Provide the [X, Y] coordinate of the cell's center where the given text is located.  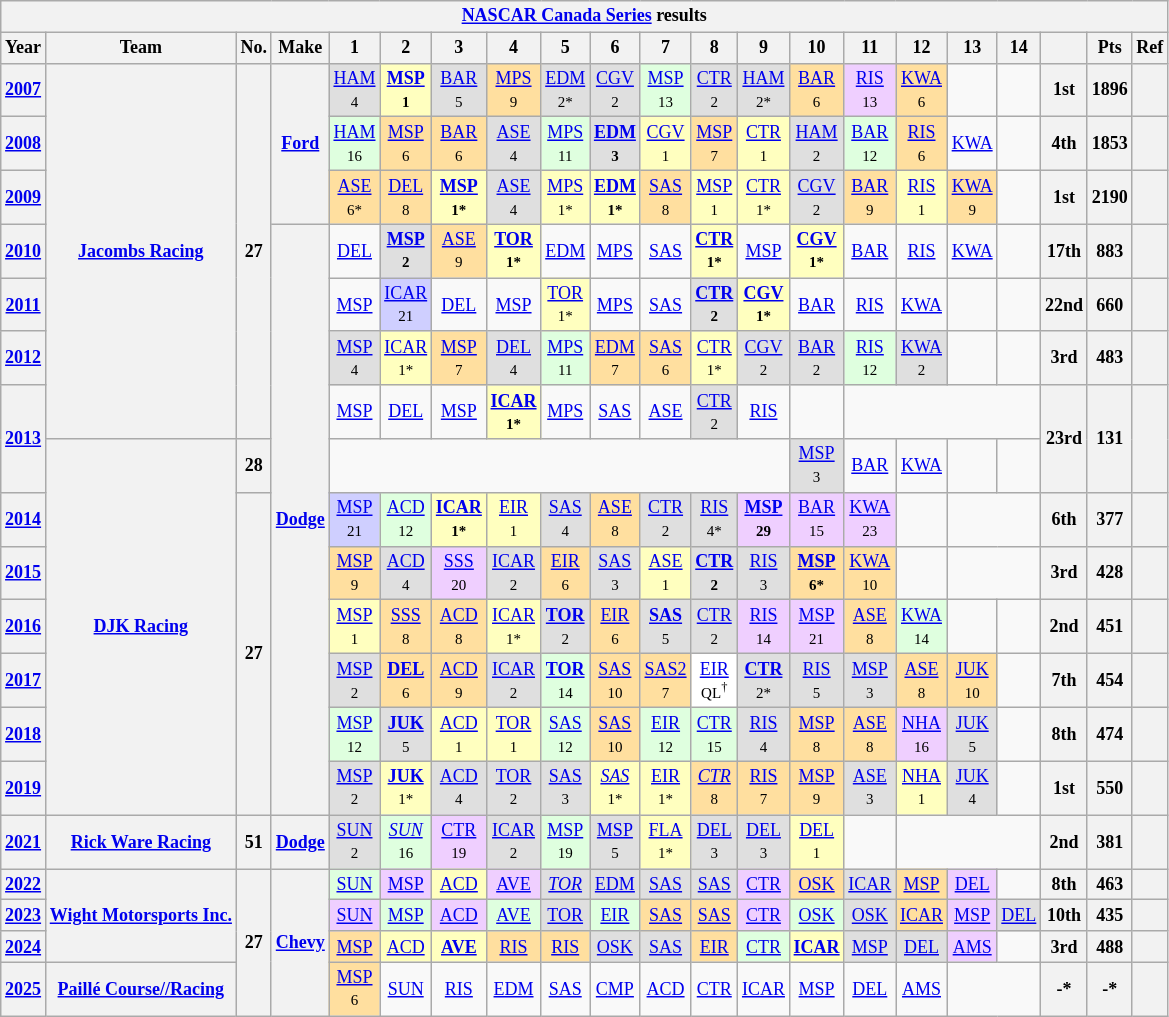
DJK Racing [140, 627]
ASE1 [666, 573]
SAS8 [666, 197]
2016 [24, 627]
SAS12 [566, 735]
2009 [24, 197]
RIS7 [764, 788]
MSP1* [460, 197]
KWA10 [870, 573]
454 [1110, 680]
Team [140, 48]
2008 [24, 144]
MPS9 [514, 90]
SUN2 [354, 842]
428 [1110, 573]
6 [616, 48]
17th [1064, 251]
483 [1110, 358]
1 [354, 48]
2022 [24, 884]
51 [254, 842]
CGV1 [666, 144]
TOR14 [566, 680]
RIS5 [816, 680]
381 [1110, 842]
RIS4 [764, 735]
BAR2 [816, 358]
ASE6* [354, 197]
377 [1110, 519]
ACD9 [460, 680]
EDM3 [616, 144]
BAR15 [816, 519]
MSP12 [354, 735]
RIS13 [870, 90]
RIS3 [764, 573]
Ford [300, 144]
JUK4 [972, 788]
883 [1110, 251]
HAM4 [354, 90]
2 [406, 48]
MSP19 [566, 842]
MSP 5 [616, 842]
Chevy [300, 942]
No. [254, 48]
KWA23 [870, 519]
488 [1110, 946]
DEL8 [406, 197]
SAS4 [566, 519]
550 [1110, 788]
451 [1110, 627]
BAR9 [870, 197]
SAS1* [616, 788]
ASE3 [870, 788]
28 [254, 466]
14 [1019, 48]
MPS1* [566, 197]
Rick Ware Racing [140, 842]
JUK1* [406, 788]
EDM7 [616, 358]
4th [1064, 144]
EDM1* [616, 197]
131 [1110, 438]
ACD12 [406, 519]
11 [870, 48]
HAM16 [354, 144]
2015 [24, 573]
RIS14 [764, 627]
CTR15 [714, 735]
2025 [24, 989]
KWA2 [922, 358]
NASCAR Canada Series results [584, 16]
CTR8 [714, 788]
660 [1110, 305]
MSP29 [764, 519]
KWA6 [922, 90]
2023 [24, 916]
KWA9 [972, 197]
MSP6* [816, 573]
2012 [24, 358]
Jacombs Racing [140, 251]
EIR1* [666, 788]
BAR5 [460, 90]
BAR12 [870, 144]
1896 [1110, 90]
SAS5 [666, 627]
2024 [24, 946]
EIR1 [514, 519]
8 [714, 48]
SAS6 [666, 358]
Ref [1150, 48]
23rd [1064, 438]
2013 [24, 438]
DEL1 [816, 842]
2007 [24, 90]
RIS1 [922, 197]
2011 [24, 305]
JUK10 [972, 680]
SUN16 [406, 842]
4 [514, 48]
1853 [1110, 144]
2018 [24, 735]
3 [460, 48]
ASE9 [460, 251]
5 [566, 48]
Make [300, 48]
EIR12 [666, 735]
ICAR21 [406, 305]
463 [1110, 884]
MSP4 [354, 358]
7th [1064, 680]
Wight Motorsports Inc. [140, 916]
22nd [1064, 305]
2021 [24, 842]
474 [1110, 735]
CTR19 [460, 842]
MSP13 [666, 90]
2190 [1110, 197]
HAM2* [764, 90]
RIS12 [870, 358]
Pts [1110, 48]
DEL4 [514, 358]
DEL6 [406, 680]
Paillé Course//Racing [140, 989]
SSS20 [460, 573]
10th [1064, 916]
10 [816, 48]
EDM2* [566, 90]
2014 [24, 519]
NHA1 [922, 788]
435 [1110, 916]
RIS4* [714, 519]
KWA14 [922, 627]
13 [972, 48]
FLA1* [666, 842]
2017 [24, 680]
NHA16 [922, 735]
Year [24, 48]
12 [922, 48]
2019 [24, 788]
MSP8 [816, 735]
ACD8 [460, 627]
ASE [666, 412]
6th [1064, 519]
2010 [24, 251]
HAM2 [816, 144]
CTR2* [764, 680]
EIRQL† [714, 680]
9 [764, 48]
ACD1 [460, 735]
7 [666, 48]
RIS6 [922, 144]
CMP [616, 989]
SSS8 [406, 627]
TOR1 [514, 735]
SAS27 [666, 680]
CTR1 [764, 144]
